Detect which cell encompasses the target text, then output its (X, Y) center coordinate. 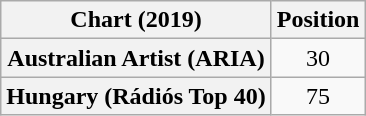
30 (318, 58)
75 (318, 96)
Hungary (Rádiós Top 40) (136, 96)
Australian Artist (ARIA) (136, 58)
Chart (2019) (136, 20)
Position (318, 20)
